Pinpoint the cell where the given text exists, returning its [X, Y] midpoint coordinate. 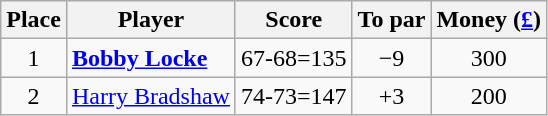
67-68=135 [294, 58]
Score [294, 20]
−9 [392, 58]
Player [150, 20]
Harry Bradshaw [150, 96]
+3 [392, 96]
74-73=147 [294, 96]
To par [392, 20]
Place [34, 20]
Money (£) [489, 20]
2 [34, 96]
1 [34, 58]
300 [489, 58]
200 [489, 96]
Bobby Locke [150, 58]
